Find where the given text appears and provide that cell's center as [X, Y] coordinate. 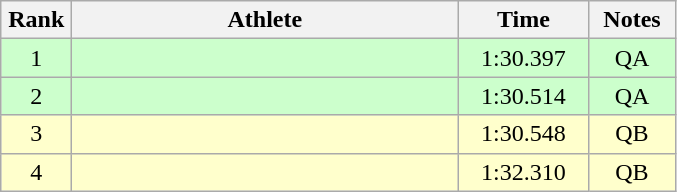
Notes [632, 20]
Time [524, 20]
3 [36, 134]
1:30.397 [524, 58]
Rank [36, 20]
1:30.548 [524, 134]
1:32.310 [524, 172]
1 [36, 58]
Athlete [265, 20]
2 [36, 96]
1:30.514 [524, 96]
4 [36, 172]
